For the text-containing cell, return its midpoint in [x, y] coordinate format. 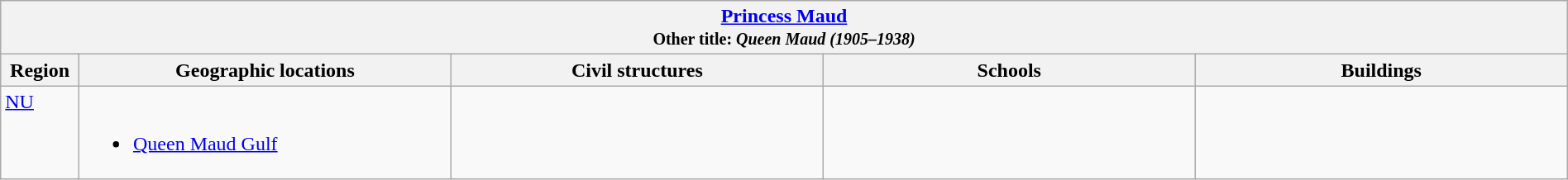
Buildings [1381, 70]
Schools [1009, 70]
Region [40, 70]
NU [40, 132]
Geographic locations [265, 70]
Princess MaudOther title: Queen Maud (1905–1938) [784, 28]
Queen Maud Gulf [265, 132]
Civil structures [637, 70]
